From the cell containing the given text, extract its center point as [X, Y] coordinate. 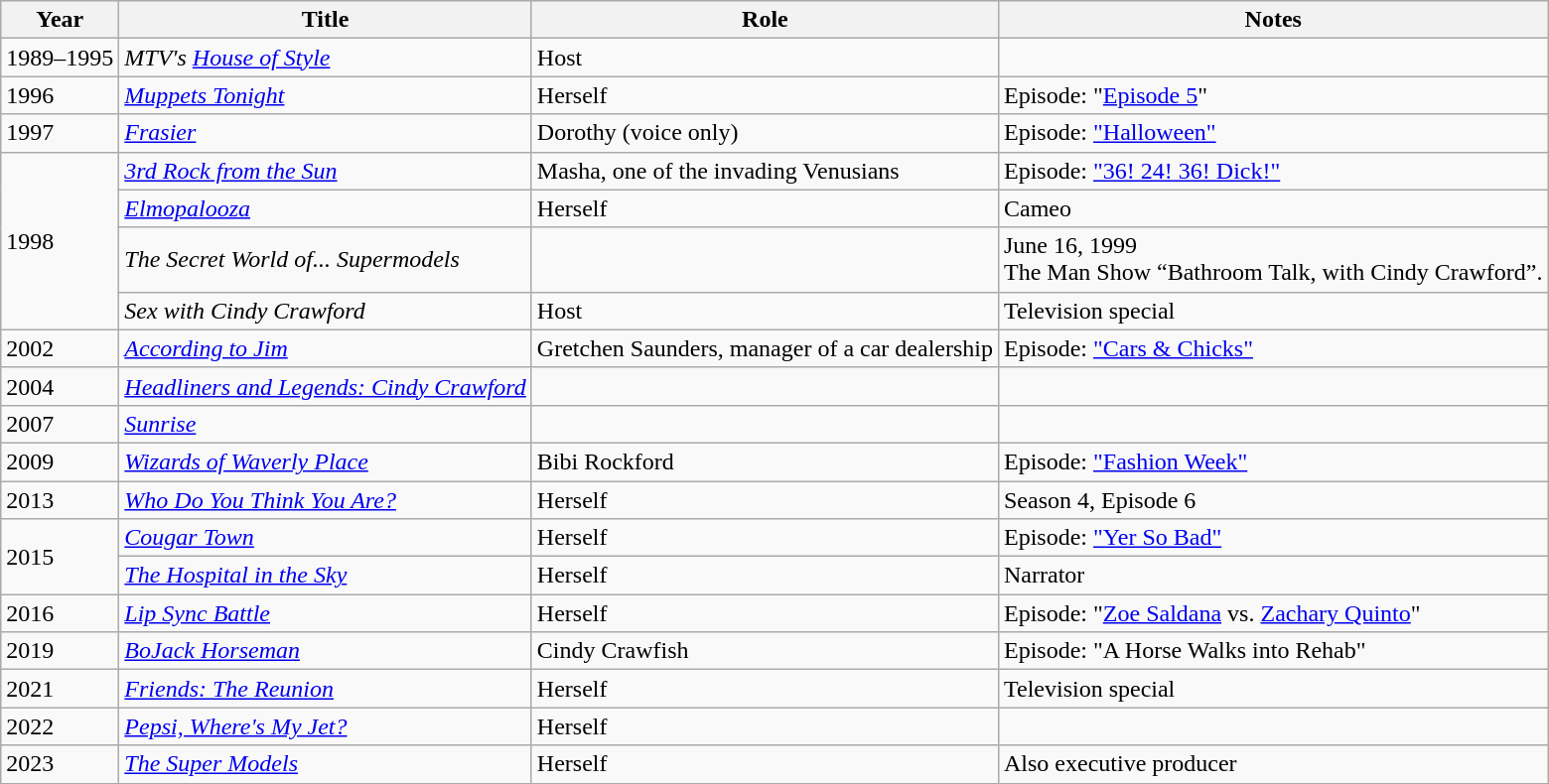
The Super Models [326, 764]
Cougar Town [326, 538]
MTV's House of Style [326, 58]
Cindy Crawfish [765, 651]
Bibi Rockford [765, 461]
Sex with Cindy Crawford [326, 311]
Who Do You Think You Are? [326, 499]
1989–1995 [60, 58]
Elmopalooza [326, 208]
2009 [60, 461]
1996 [60, 95]
BoJack Horseman [326, 651]
3rd Rock from the Sun [326, 171]
1998 [60, 240]
The Secret World of... Supermodels [326, 260]
Frasier [326, 133]
Muppets Tonight [326, 95]
Dorothy (voice only) [765, 133]
Year [60, 20]
Wizards of Waverly Place [326, 461]
Pepsi, Where's My Jet? [326, 726]
Headliners and Legends: Cindy Crawford [326, 386]
2015 [60, 557]
Episode: "36! 24! 36! Dick!" [1273, 171]
Episode: "Yer So Bad" [1273, 538]
1997 [60, 133]
2007 [60, 424]
Cameo [1273, 208]
Lip Sync Battle [326, 613]
2019 [60, 651]
The Hospital in the Sky [326, 576]
Episode: "Fashion Week" [1273, 461]
Friends: The Reunion [326, 689]
Episode: "Zoe Saldana vs. Zachary Quinto" [1273, 613]
Sunrise [326, 424]
According to Jim [326, 348]
Gretchen Saunders, manager of a car dealership [765, 348]
June 16, 1999The Man Show “Bathroom Talk, with Cindy Crawford”. [1273, 260]
2021 [60, 689]
Title [326, 20]
2022 [60, 726]
Episode: "Halloween" [1273, 133]
Episode: "Episode 5" [1273, 95]
Notes [1273, 20]
Also executive producer [1273, 764]
Masha, one of the invading Venusians [765, 171]
Episode: "Cars & Chicks" [1273, 348]
Narrator [1273, 576]
2013 [60, 499]
2016 [60, 613]
Episode: "A Horse Walks into Rehab" [1273, 651]
2023 [60, 764]
Season 4, Episode 6 [1273, 499]
Role [765, 20]
2002 [60, 348]
2004 [60, 386]
